Find where the given text appears and provide that cell's center as [x, y] coordinate. 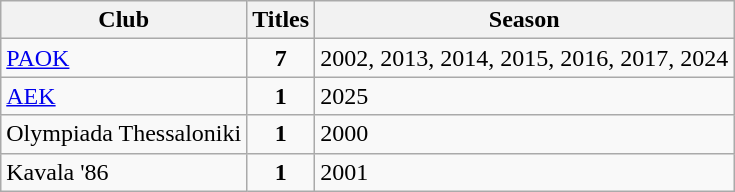
2025 [524, 96]
2000 [524, 134]
AEK [124, 96]
PAOK [124, 58]
Olympiada Thessaloniki [124, 134]
Season [524, 20]
Kavala '86 [124, 172]
7 [281, 58]
2002, 2013, 2014, 2015, 2016, 2017, 2024 [524, 58]
Titles [281, 20]
Club [124, 20]
2001 [524, 172]
